From the cell containing the given text, extract its center point as [X, Y] coordinate. 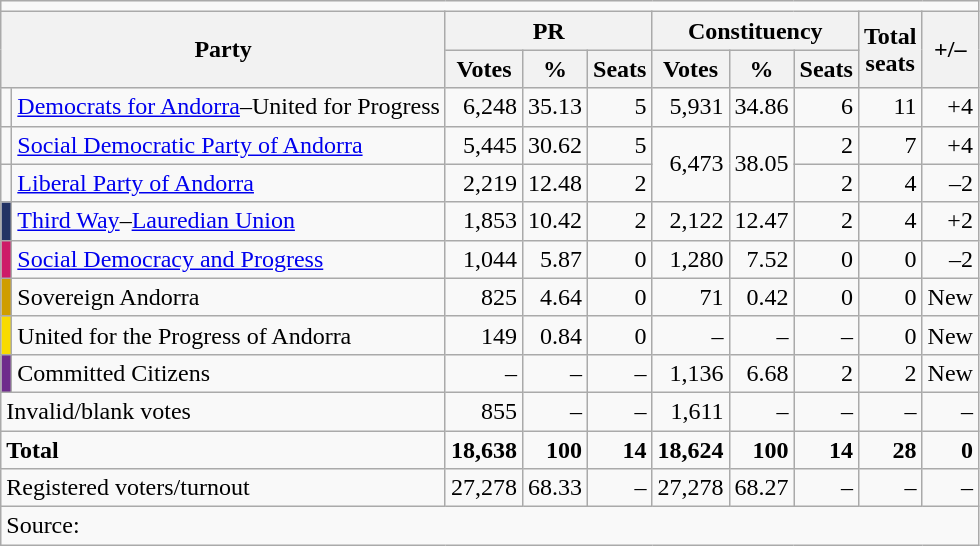
2,122 [690, 221]
Totalseats [890, 50]
71 [690, 297]
0.42 [762, 297]
12.47 [762, 221]
4.64 [554, 297]
6,248 [484, 107]
1,044 [484, 259]
Invalid/blank votes [224, 411]
Total [224, 449]
149 [484, 335]
825 [484, 297]
2,219 [484, 183]
10.42 [554, 221]
1,136 [690, 373]
11 [890, 107]
Committed Citizens [229, 373]
6.68 [762, 373]
34.86 [762, 107]
30.62 [554, 145]
38.05 [762, 164]
18,638 [484, 449]
Source: [490, 526]
+2 [950, 221]
Liberal Party of Andorra [229, 183]
Democrats for Andorra–United for Progress [229, 107]
855 [484, 411]
PR [548, 31]
28 [890, 449]
35.13 [554, 107]
Social Democracy and Progress [229, 259]
5,931 [690, 107]
United for the Progress of Andorra [229, 335]
5,445 [484, 145]
Third Way–Lauredian Union [229, 221]
1,853 [484, 221]
+/– [950, 50]
5.87 [554, 259]
1,611 [690, 411]
1,280 [690, 259]
68.33 [554, 488]
6,473 [690, 164]
Social Democratic Party of Andorra [229, 145]
Sovereign Andorra [229, 297]
68.27 [762, 488]
12.48 [554, 183]
Party [224, 50]
Constituency [756, 31]
7.52 [762, 259]
0.84 [554, 335]
18,624 [690, 449]
7 [890, 145]
6 [826, 107]
Registered voters/turnout [224, 488]
